For the text-containing cell, return its midpoint in (x, y) coordinate format. 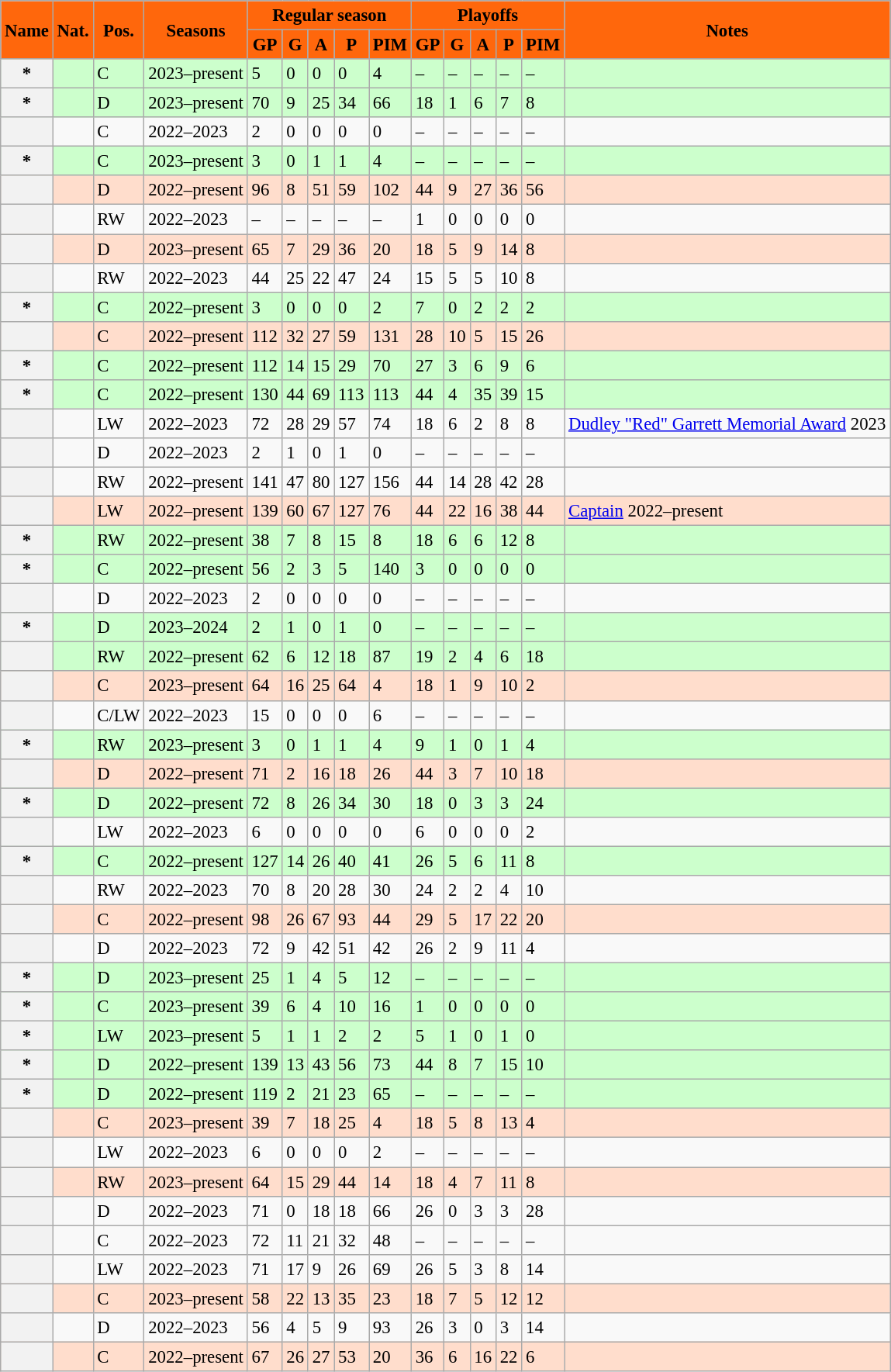
98 (265, 919)
131 (391, 336)
Name (27, 29)
156 (391, 482)
87 (391, 657)
43 (321, 1065)
53 (352, 1356)
119 (265, 1094)
74 (391, 423)
Nat. (73, 29)
Notes (727, 29)
19 (427, 657)
C/LW (119, 715)
62 (265, 657)
102 (391, 190)
Captain 2022–present (727, 511)
141 (265, 482)
2023–2024 (195, 627)
58 (265, 1298)
Regular season (329, 16)
Pos. (119, 29)
41 (391, 861)
140 (391, 569)
60 (295, 511)
Playoffs (487, 16)
130 (265, 395)
40 (352, 861)
Seasons (195, 29)
57 (352, 423)
Dudley "Red" Garrett Memorial Award 2023 (727, 423)
76 (391, 511)
96 (265, 190)
48 (391, 1240)
73 (391, 1065)
80 (321, 482)
